Search for the cell housing the specified text and yield its (x, y) center coordinate. 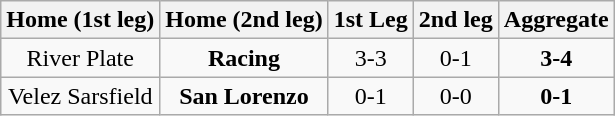
3-3 (370, 58)
River Plate (80, 58)
San Lorenzo (244, 96)
2nd leg (456, 20)
Velez Sarsfield (80, 96)
Racing (244, 58)
Home (1st leg) (80, 20)
3-4 (556, 58)
Home (2nd leg) (244, 20)
Aggregate (556, 20)
1st Leg (370, 20)
0-0 (456, 96)
